Determine the [x, y] coordinate at the center of the cell enclosing the given text.  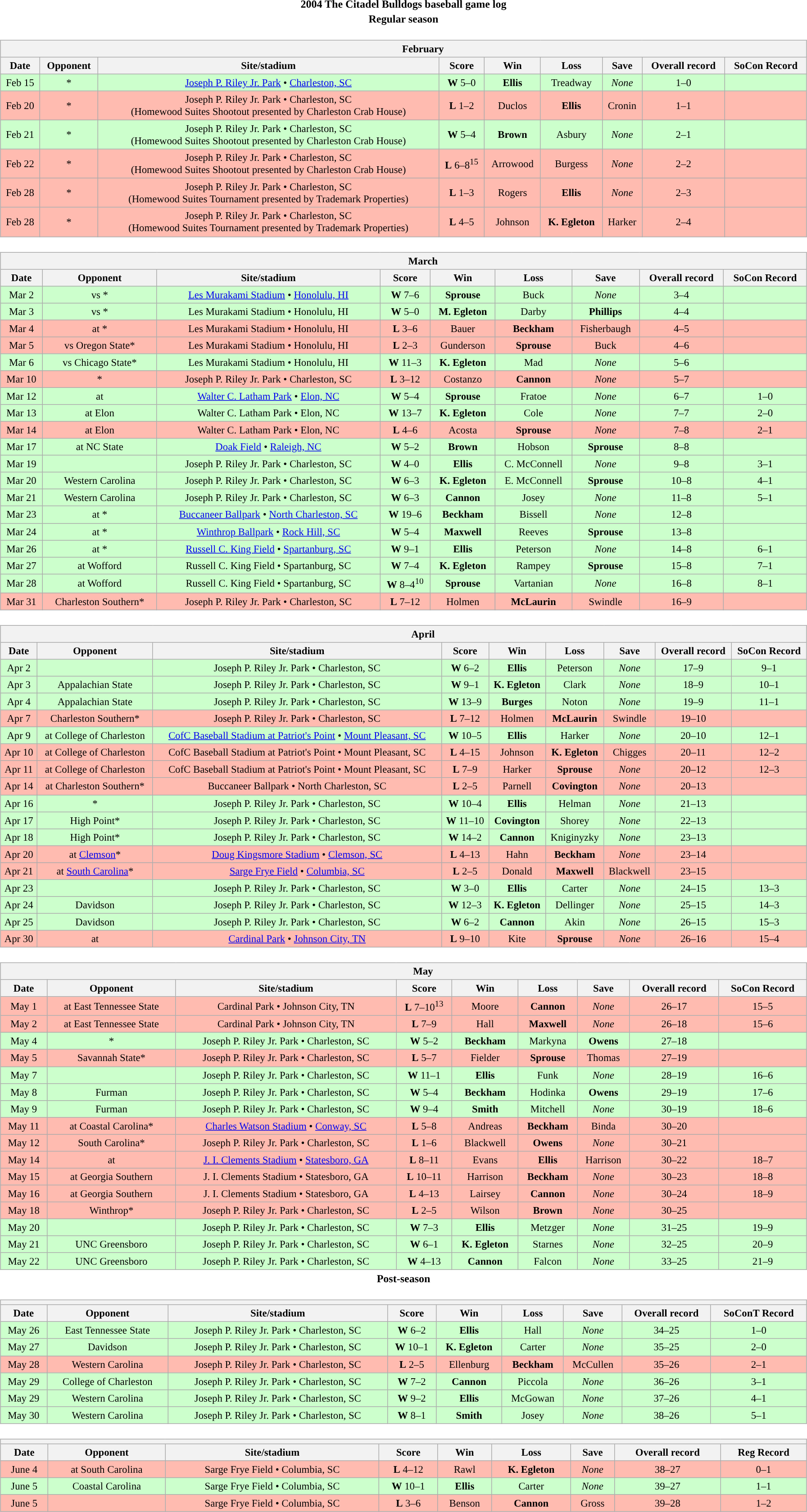
15–6 [763, 1024]
Mar 14 [22, 430]
Apr 17 [19, 820]
L 3–12 [405, 379]
10–1 [769, 685]
26–17 [674, 1006]
Akin [575, 922]
L 5–7 [424, 1058]
May 26 [23, 1330]
Apr 14 [19, 786]
6–1 [766, 549]
March [403, 261]
June 4 [24, 1469]
May 16 [24, 1193]
May 14 [24, 1160]
W 11–10 [465, 820]
30–23 [674, 1177]
17–9 [694, 668]
Mar 28 [22, 583]
30–19 [674, 1109]
8–8 [682, 447]
23–13 [694, 837]
Ellenburg [469, 1364]
4–5 [682, 328]
Falcon [548, 1262]
vs Oregon State* [100, 345]
W 11–3 [405, 362]
13–8 [682, 532]
Evans [485, 1160]
May 30 [23, 1415]
W 3–0 [465, 888]
26–15 [694, 922]
W 4–0 [405, 464]
May 9 [24, 1109]
2–2 [684, 164]
May 4 [24, 1041]
5–6 [682, 362]
E. McConnell [534, 481]
Feb 20 [20, 105]
Andreas [485, 1126]
18–8 [763, 1177]
College of Charleston [107, 1381]
Phillips [606, 311]
19–10 [694, 719]
W 7–2 [412, 1381]
W 9–4 [424, 1109]
29–19 [674, 1092]
30–24 [674, 1193]
Mar 26 [22, 549]
at NC State [100, 447]
Mar 24 [22, 532]
L 6–815 [461, 164]
May 22 [24, 1262]
27–19 [674, 1058]
at South Carolina* [95, 871]
W 4–13 [424, 1262]
Hobson [534, 447]
Mar 13 [22, 413]
Mar 27 [22, 565]
W 11–1 [424, 1075]
L 8–11 [424, 1160]
21–9 [763, 1262]
W 6–1 [424, 1244]
30–25 [674, 1211]
Apr 30 [19, 939]
Funk [548, 1075]
Apr 16 [19, 803]
Hodinka [548, 1092]
15–4 [769, 939]
Apr 24 [19, 905]
35–26 [666, 1364]
Bauer [463, 328]
W 13–9 [465, 701]
7–1 [766, 565]
Cole [534, 413]
Rampey [534, 565]
L 1–6 [424, 1143]
W 7–4 [405, 565]
7–7 [682, 413]
Savannah State* [112, 1058]
McGowan [533, 1398]
McCullen [593, 1364]
Mar 23 [22, 515]
Kite [517, 939]
Mar 31 [22, 601]
L 1–2 [461, 105]
Cronin [622, 105]
33–25 [674, 1262]
W 7–6 [405, 295]
Mar 2 [22, 295]
15–5 [763, 1006]
Charles Watson Stadium • Conway, SC [286, 1126]
35–25 [666, 1347]
May 27 [23, 1347]
23–15 [694, 871]
Reeves [534, 532]
Acosta [463, 430]
W 8–1 [412, 1415]
0–1 [764, 1469]
11–1 [769, 701]
10–8 [682, 481]
23–14 [694, 854]
14–3 [769, 905]
Apr 2 [19, 668]
Arrowood [512, 164]
12–2 [769, 752]
Fratoe [534, 396]
L 1–3 [461, 193]
May 1 [24, 1006]
22–13 [694, 820]
W 13–7 [405, 413]
Reg Record [764, 1452]
L 10–11 [424, 1177]
6–7 [682, 396]
Gross [593, 1503]
Feb 15 [20, 82]
Duclos [512, 105]
Binda [603, 1126]
39–28 [667, 1503]
21–13 [694, 803]
9–1 [769, 668]
Apr 11 [19, 770]
2–3 [684, 193]
Mar 12 [22, 396]
Markyna [548, 1041]
at Charleston Southern* [95, 786]
Piccola [533, 1381]
Apr 25 [19, 922]
8–1 [766, 583]
May 21 [24, 1244]
4–4 [682, 311]
Kniginyzky [575, 837]
7–8 [682, 430]
vs Chicago State* [100, 362]
11–8 [682, 498]
Asbury [571, 135]
Apr 20 [19, 854]
May 5 [24, 1058]
Apr 3 [19, 685]
20–10 [694, 736]
C. McConnell [534, 464]
Apr 4 [19, 701]
31–25 [674, 1227]
13–3 [769, 888]
Mar 17 [22, 447]
Apr 7 [19, 719]
20–9 [763, 1244]
May 7 [24, 1075]
24–15 [694, 888]
Coastal Carolina [107, 1486]
May 12 [24, 1143]
39–27 [667, 1486]
Gunderson [463, 345]
Mar 5 [22, 345]
Winthrop Ballpark • Rock Hill, SC [268, 532]
Helman [575, 803]
30–22 [674, 1160]
May 20 [24, 1227]
Fielder [485, 1058]
May 15 [24, 1177]
L 4–5 [461, 222]
30–20 [674, 1126]
Feb 22 [20, 164]
Apr 18 [19, 837]
37–26 [666, 1398]
L 4–6 [405, 430]
May [403, 971]
16–9 [682, 601]
SoConT Record [758, 1313]
Clark [575, 685]
Mar 10 [22, 379]
May 11 [24, 1126]
East Tennessee State [107, 1330]
Mar 6 [22, 362]
L 5–8 [424, 1126]
38–27 [667, 1469]
27–18 [674, 1041]
Treadway [571, 82]
W 12–3 [465, 905]
Thomas [603, 1058]
Costanzo [463, 379]
12–1 [769, 736]
Rogers [512, 193]
May 18 [24, 1211]
Metzger [548, 1227]
Burgess [571, 164]
Dellinger [575, 905]
Benson [465, 1503]
Mar 21 [22, 498]
Doak Field • Raleigh, NC [268, 447]
Wilson [485, 1211]
32–25 [674, 1244]
Moore [485, 1006]
15–3 [769, 922]
14–8 [682, 549]
Darby [534, 311]
9–8 [682, 464]
Shorey [575, 820]
at Coastal Carolina* [112, 1126]
Bissell [534, 515]
W 9–2 [412, 1398]
L 9–10 [465, 939]
16–6 [763, 1075]
Doug Kingsmore Stadium • Clemson, SC [297, 854]
L 7–1013 [424, 1006]
Mar 19 [22, 464]
Starnes [548, 1244]
Burges [517, 701]
Mad [534, 362]
Mar 20 [22, 481]
Mitchell [548, 1109]
Mar 3 [22, 311]
28–19 [674, 1075]
26–16 [694, 939]
4–6 [682, 345]
South Carolina* [112, 1143]
18–7 [763, 1160]
L 4–15 [465, 752]
Vartanian [534, 583]
20–12 [694, 770]
18–6 [763, 1109]
25–15 [694, 905]
W 14–2 [465, 837]
12–8 [682, 515]
2–4 [684, 222]
at South Carolina [107, 1469]
W 7–3 [424, 1227]
Apr 9 [19, 736]
Apr 23 [19, 888]
May 8 [24, 1092]
February [403, 49]
Mar 4 [22, 328]
30–21 [674, 1143]
Parnell [517, 786]
at Clemson* [95, 854]
Hahn [517, 854]
Apr 21 [19, 871]
L 2–3 [405, 345]
38–26 [666, 1415]
Apr 10 [19, 752]
1–2 [764, 1503]
26–18 [674, 1024]
May 2 [24, 1024]
Lairsey [485, 1193]
May 28 [23, 1364]
Fisherbaugh [606, 328]
April [403, 634]
W 8–410 [405, 583]
36–26 [666, 1381]
17–6 [763, 1092]
W 10–4 [465, 803]
Chigges [630, 752]
3–4 [682, 295]
15–8 [682, 565]
Feb 21 [20, 135]
L 4–12 [408, 1469]
20–11 [694, 752]
W 10–5 [465, 736]
Noton [575, 701]
34–25 [666, 1330]
Donald [517, 871]
Rawl [465, 1469]
12–3 [769, 770]
Winthrop* [112, 1211]
W 19–6 [405, 515]
16–8 [682, 583]
5–7 [682, 379]
20–13 [694, 786]
M. Egleton [463, 311]
